Output the (x, y) coordinate of the center of the cell containing the given text.  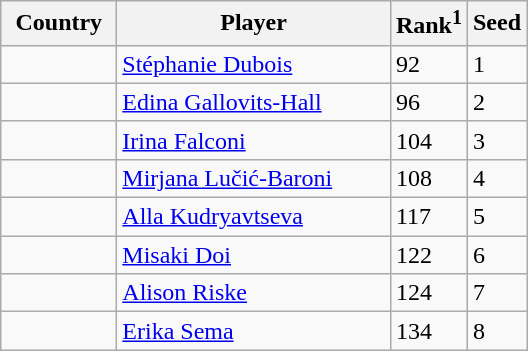
7 (496, 293)
117 (428, 217)
108 (428, 178)
92 (428, 64)
122 (428, 255)
104 (428, 140)
96 (428, 102)
Stéphanie Dubois (254, 64)
Country (59, 24)
134 (428, 331)
1 (496, 64)
Misaki Doi (254, 255)
2 (496, 102)
8 (496, 331)
Edina Gallovits-Hall (254, 102)
5 (496, 217)
6 (496, 255)
Alison Riske (254, 293)
4 (496, 178)
Seed (496, 24)
Irina Falconi (254, 140)
3 (496, 140)
Erika Sema (254, 331)
124 (428, 293)
Player (254, 24)
Rank1 (428, 24)
Alla Kudryavtseva (254, 217)
Mirjana Lučić-Baroni (254, 178)
